Search for the cell housing the specified text and yield its (x, y) center coordinate. 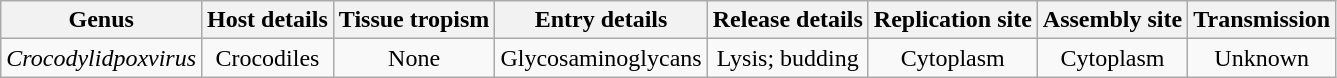
Crocodiles (268, 58)
Glycosaminoglycans (601, 58)
None (414, 58)
Entry details (601, 20)
Transmission (1262, 20)
Lysis; budding (788, 58)
Genus (102, 20)
Assembly site (1112, 20)
Unknown (1262, 58)
Replication site (952, 20)
Crocodylidpoxvirus (102, 58)
Release details (788, 20)
Tissue tropism (414, 20)
Host details (268, 20)
